Provide the (x, y) coordinate of the cell's center where the given text is located.  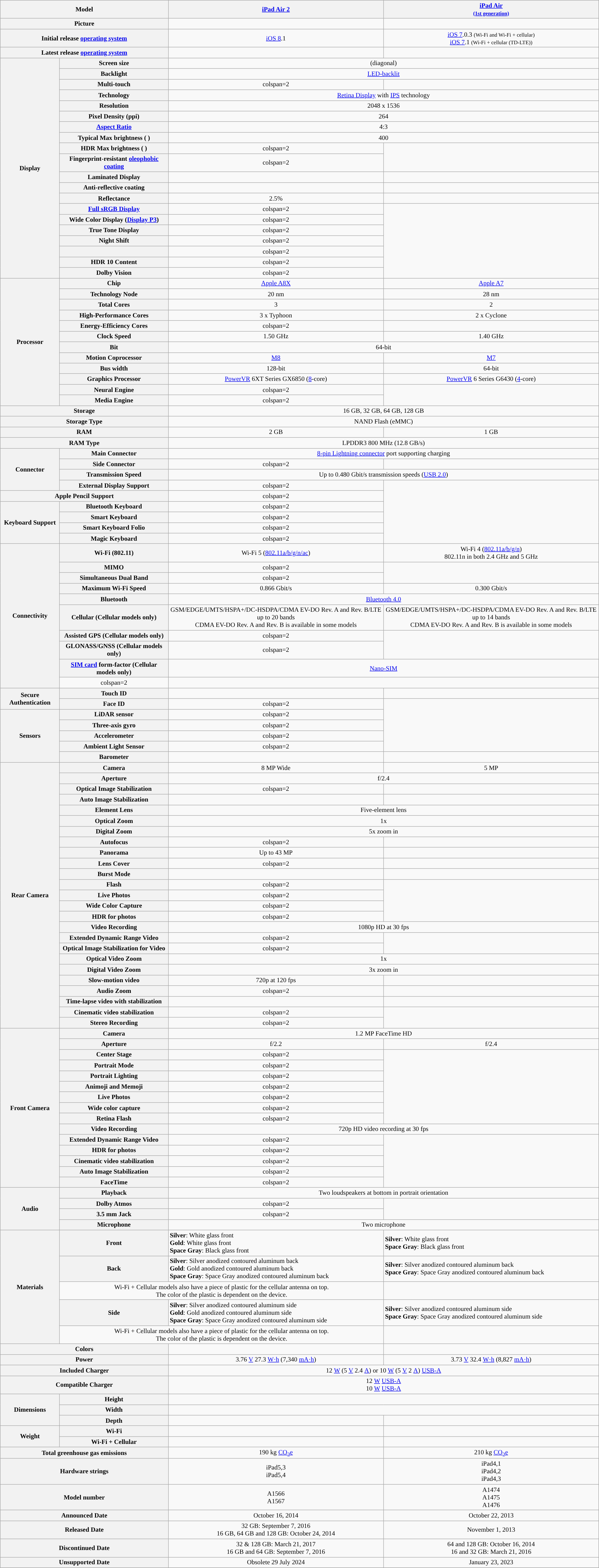
Side (114, 1313)
High-Performance Cores (114, 315)
Technology Node (114, 294)
Screen size (114, 63)
Wide Color Display (Display P3) (114, 219)
Secure Authentication (30, 699)
Optical Zoom (114, 821)
Bit (114, 347)
Keyboard Support (30, 522)
Optical Image Stabilization for Video (114, 948)
Motion Coprocessor (114, 358)
Pixel Density (ppi) (114, 116)
Assisted GPS (Cellular models only) (114, 635)
iPad4,1iPad4,2iPad4,3 (491, 1471)
Digital Video Zoom (114, 970)
Model number (84, 1497)
External Display Support (114, 485)
Energy-Efficiency Cores (114, 326)
iOS 7.0.3 (Wi-Fi and Wi-Fi + cellular)iOS 7.1 (Wi-Fi + cellular (TD-LTE)) (491, 38)
Fingerprint-resistant oleophobic coating (114, 163)
400 (384, 138)
Maximum Wi-Fi Speed (114, 588)
Neural Engine (114, 390)
A1566A1567 (276, 1497)
f/2.2 (276, 1044)
Silver: White glass frontSpace Gray: Black glass front (491, 1243)
Picture (84, 24)
FaceTime (114, 1182)
Anti-reflective coating (114, 188)
Silver: Silver anodized contoured aluminum sideGold: Gold anodized contoured aluminum sideSpace Gray: Space Gray anodized contoured aluminum side (276, 1313)
Dimensions (30, 1410)
Depth (114, 1421)
Total greenhouse gas emissions (84, 1453)
Microphone (114, 1225)
GSM/EDGE/UMTS/HSPA+/DC-HSDPA/CDMA EV-DO Rev. A and Rev. B/LTE up to 14 bandsCDMA EV-DO Rev. A and Rev. B is available in some models (491, 617)
3 (276, 304)
Autofocus (114, 842)
3.73 V 32.4 W·h (8,827 mA·h) (491, 1360)
3 x Typhoon (276, 315)
Barometer (114, 757)
Graphics Processor (114, 379)
Retina Flash (114, 1118)
Face ID (114, 704)
Element Lens (114, 810)
Optical Image Stabilization (114, 789)
Center Stage (114, 1054)
2048 x 1536 (384, 106)
HDR Max brightness ( ) (114, 148)
8-pin Lightning connector port supporting charging (384, 454)
Materials (30, 1287)
Digital Zoom (114, 832)
1.50 GHz (276, 336)
October 16, 2014 (276, 1515)
210 kg CO2e (491, 1453)
Magic Keyboard (114, 538)
2 (491, 304)
Storage (84, 411)
Time-lapse video with stabilization (114, 1001)
Silver: White glass frontGold: White glass frontSpace Gray: Black glass front (276, 1243)
Obsolete 29 July 2024 (276, 1562)
5 MP (491, 768)
GLONASS/GNSS (Cellular models only) (114, 650)
2.5% (276, 198)
Night Shift (114, 241)
Ambient Light Sensor (114, 746)
Apple Pencil Support (84, 496)
Playback (114, 1193)
720p HD video recording at 30 fps (384, 1129)
Reflectance (114, 198)
Processor (30, 342)
LPDDR3 800 MHz (12.8 GB/s) (384, 443)
Five-element lens (384, 810)
Portrait Lighting (114, 1076)
28 nm (491, 294)
Clock Speed (114, 336)
Accelerometer (114, 736)
Bluetooth 4.0 (384, 599)
720p at 120 fps (276, 980)
Wi-Fi 5 (802.11a/b/g/n/ac) (276, 553)
Unsupported Date (84, 1562)
HDR 10 Content (114, 262)
Backlight (114, 74)
LED-backlit (384, 74)
MIMO (114, 567)
Rear Camera (30, 895)
Latest release operating system (84, 52)
Bluetooth (114, 599)
Transmission Speed (114, 475)
Retina Display with IPS technology (384, 95)
Included Charger (84, 1370)
Bluetooth Keyboard (114, 507)
Chip (114, 283)
Silver: Silver anodized contoured aluminum backGold: Gold anodized contoured aluminum backSpace Gray: Space Gray anodized contoured aluminum back (276, 1269)
32 & 128 GB: March 21, 201716 GB and 64 GB: September 7, 2016 (276, 1548)
M7 (491, 358)
Width (114, 1410)
Aspect Ratio (114, 127)
Connectivity (30, 616)
A1474A1475A1476 (491, 1497)
Released Date (84, 1530)
Wide color capture (114, 1108)
January 23, 2023 (491, 1562)
Display (30, 168)
1.2 MP FaceTime HD (384, 1033)
64 and 128 GB: October 16, 201416 and 32 GB: March 21, 2016 (491, 1548)
20 nm (276, 294)
Model (84, 9)
RAM Type (84, 443)
Wi-Fi (114, 1431)
Wi-Fi 4 (802.11a/b/g/n)802.11n in both 2.4 GHz and 5 GHz (491, 553)
Up to 0.480 Gbit/s transmission speeds (USB 2.0) (384, 475)
Apple A8X (276, 283)
Wi-Fi (802.11) (114, 553)
Dolby Atmos (114, 1204)
GSM/EDGE/UMTS/HSPA+/DC-HSDPA/CDMA EV-DO Rev. A and Rev. B/LTE up to 20 bandsCDMA EV-DO Rev. A and Rev. B is available in some models (276, 617)
4:3 (384, 127)
Apple A7 (491, 283)
November 1, 2013 (491, 1530)
M8 (276, 358)
Nano-SIM (384, 668)
Touch ID (114, 693)
Colors (84, 1349)
RAM (84, 432)
190 kg CO2e (276, 1453)
Portrait Mode (114, 1065)
(diagonal) (384, 63)
Optical Video Zoom (114, 959)
Dolby Vision (114, 273)
Side Connector (114, 464)
1.40 GHz (491, 336)
32 GB: September 7, 201616 GB, 64 GB and 128 GB: October 24, 2014 (276, 1530)
iOS 8.1 (276, 38)
Two microphone (384, 1225)
True Tone Display (114, 230)
Front (114, 1243)
Smart Keyboard (114, 517)
Compatible Charger (84, 1385)
Typical Max brightness ( ) (114, 138)
Bus width (114, 368)
Up to 43 MP (276, 853)
Silver: Silver anodized contoured aluminum sideSpace Gray: Space Gray anodized contoured aluminum side (491, 1313)
3x zoom in (384, 970)
LiDAR sensor (114, 714)
iPad Air 2 (276, 9)
Audio (30, 1209)
16 GB, 32 GB, 64 GB, 128 GB (384, 411)
Total Cores (114, 304)
Three-axis gyro (114, 725)
NAND Flash (eMMC) (384, 422)
3.76 V 27.3 W·h (7,340 mA·h) (276, 1360)
October 22, 2013 (491, 1515)
Smart Keyboard Folio (114, 528)
Height (114, 1399)
2 x Cyclone (491, 315)
PowerVR 6XT Series GX6850 (8-core) (276, 379)
Full sRGB Display (114, 209)
Main Connector (114, 454)
264 (384, 116)
Slow-motion video (114, 980)
5x zoom in (384, 832)
0.300 Gbit/s (491, 588)
SIM card form-factor (Cellular models only) (114, 668)
Burst Mode (114, 874)
Multi-touch (114, 84)
Weight (30, 1436)
3.5 mm Jack (114, 1214)
Simultaneous Dual Band (114, 578)
12 W USB-A10 W USB-A (384, 1385)
128-bit (276, 368)
Laminated Display (114, 177)
2 GB (276, 432)
0.866 Gbit/s (276, 588)
Announced Date (84, 1515)
Cellular (Cellular models only) (114, 617)
Lens Cover (114, 863)
Audio Zoom (114, 991)
Silver: Silver anodized contoured aluminum backSpace Gray: Space Gray anodized contoured aluminum back (491, 1269)
Sensors (30, 736)
Resolution (114, 106)
Discontinued Date (84, 1548)
12 W (5 V 2.4 A) or 10 W (5 V 2 A) USB-A (384, 1370)
Power (84, 1360)
Media Engine (114, 400)
Technology (114, 95)
Storage Type (84, 422)
Connector (30, 469)
Wide Color Capture (114, 906)
Wi-Fi + Cellular (114, 1442)
Two loudspeakers at bottom in portrait orientation (384, 1193)
iPad Air(1st generation) (491, 9)
Stereo Recording (114, 1023)
Animoji and Memoji (114, 1086)
1 GB (491, 432)
Back (114, 1269)
Panorama (114, 853)
Front Camera (30, 1108)
Hardware strings (84, 1471)
Flash (114, 885)
iPad5,3iPad5,4 (276, 1471)
1080p HD at 30 fps (384, 927)
8 MP Wide (276, 768)
PowerVR 6 Series G6430 (4-core) (491, 379)
Initial release operating system (84, 38)
